Locate the cell with the specified text and output its [x, y] center coordinate. 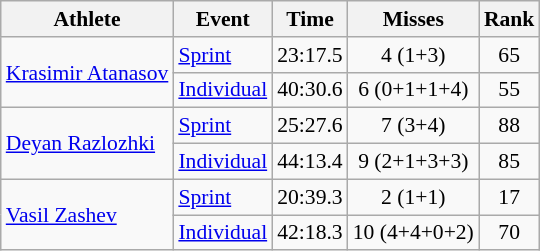
88 [510, 126]
Rank [510, 19]
9 (2+1+3+3) [414, 162]
85 [510, 162]
42:18.3 [310, 233]
Event [222, 19]
Athlete [88, 19]
55 [510, 90]
70 [510, 233]
Vasil Zashev [88, 214]
Krasimir Atanasov [88, 72]
6 (0+1+1+4) [414, 90]
25:27.6 [310, 126]
23:17.5 [310, 55]
4 (1+3) [414, 55]
7 (3+4) [414, 126]
Deyan Razlozhki [88, 144]
44:13.4 [310, 162]
Misses [414, 19]
Time [310, 19]
10 (4+4+0+2) [414, 233]
20:39.3 [310, 197]
17 [510, 197]
40:30.6 [310, 90]
65 [510, 55]
2 (1+1) [414, 197]
